Find where the given text appears and provide that cell's center as [x, y] coordinate. 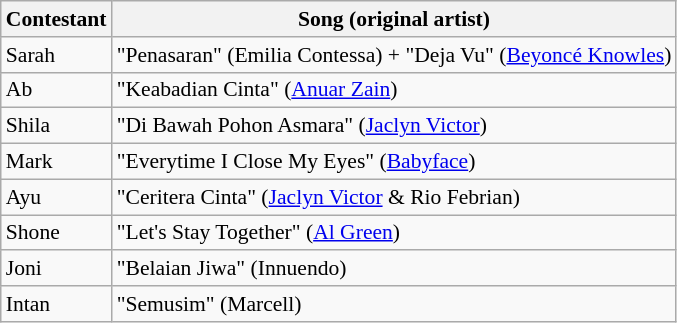
Joni [56, 269]
"Everytime I Close My Eyes" (Babyface) [394, 162]
Sarah [56, 55]
Song (original artist) [394, 19]
"Let's Stay Together" (Al Green) [394, 233]
"Semusim" (Marcell) [394, 304]
"Belaian Jiwa" (Innuendo) [394, 269]
Shila [56, 126]
Contestant [56, 19]
Ayu [56, 197]
"Keabadian Cinta" (Anuar Zain) [394, 90]
Shone [56, 233]
"Di Bawah Pohon Asmara" (Jaclyn Victor) [394, 126]
Intan [56, 304]
"Penasaran" (Emilia Contessa) + "Deja Vu" (Beyoncé Knowles) [394, 55]
"Ceritera Cinta" (Jaclyn Victor & Rio Febrian) [394, 197]
Mark [56, 162]
Ab [56, 90]
